Return the (X, Y) coordinate for the center point of the cell that contains the specified text.  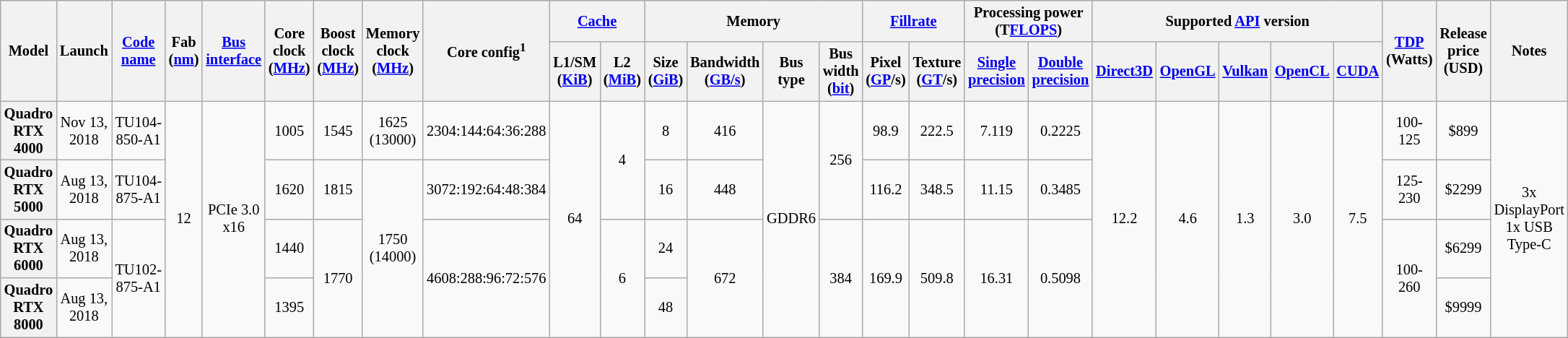
16.31 (996, 277)
TU104-875-A1 (139, 189)
Double precision (1061, 71)
0.5098 (1061, 277)
Quadro RTX 5000 (29, 189)
Model (29, 51)
Texture(GT/s) (937, 71)
Bus type (791, 71)
6 (622, 277)
Quadro RTX 4000 (29, 131)
Cache (596, 21)
TU102-875-A1 (139, 277)
Single precision (996, 71)
672 (725, 277)
416 (725, 131)
$899 (1463, 131)
Code name (139, 51)
0.2225 (1061, 131)
Bandwidth(GB/s) (725, 71)
1620 (289, 189)
169.9 (885, 277)
1440 (289, 248)
Bus width(bit) (841, 71)
24 (666, 248)
4608:288:96:72:576 (487, 277)
Direct3D (1125, 71)
1770 (338, 277)
Fillrate (913, 21)
1750(14000) (393, 248)
7.119 (996, 131)
1625(13000) (393, 131)
$6299 (1463, 248)
12.2 (1125, 220)
Quadro RTX 6000 (29, 248)
1395 (289, 308)
4.6 (1188, 220)
448 (725, 189)
0.3485 (1061, 189)
1815 (338, 189)
1005 (289, 131)
Bus interface (234, 51)
100-125 (1409, 131)
TU104-850-A1 (139, 131)
1.3 (1245, 220)
Boost clock(MHz) (338, 51)
GDDR6 (791, 220)
4 (622, 160)
OpenGL (1188, 71)
OpenCL (1302, 71)
8 (666, 131)
384 (841, 277)
509.8 (937, 277)
Core clock(MHz) (289, 51)
CUDA (1357, 71)
348.5 (937, 189)
Pixel(GP/s) (885, 71)
48 (666, 308)
12 (184, 220)
$9999 (1463, 308)
Quadro RTX 8000 (29, 308)
Launch (84, 51)
116.2 (885, 189)
98.9 (885, 131)
Notes (1529, 51)
Supported API version (1237, 21)
3x DisplayPort1x USB Type-C (1529, 220)
3072:192:64:48:384 (487, 189)
64 (575, 220)
Release price (USD) (1463, 51)
Nov 13, 2018 (84, 131)
Size(GiB) (666, 71)
$2299 (1463, 189)
PCIe 3.0 x16 (234, 220)
Memory clock(MHz) (393, 51)
L2(MiB) (622, 71)
16 (666, 189)
222.5 (937, 131)
125-230 (1409, 189)
L1/SM (KiB) (575, 71)
11.15 (996, 189)
256 (841, 160)
7.5 (1357, 220)
Core config1 (487, 51)
Fab(nm) (184, 51)
Vulkan (1245, 71)
Memory (754, 21)
1545 (338, 131)
TDP(Watts) (1409, 51)
3.0 (1302, 220)
100-260 (1409, 277)
2304:144:64:36:288 (487, 131)
Processing power (TFLOPS) (1028, 21)
